Search for the cell housing the specified text and yield its [X, Y] center coordinate. 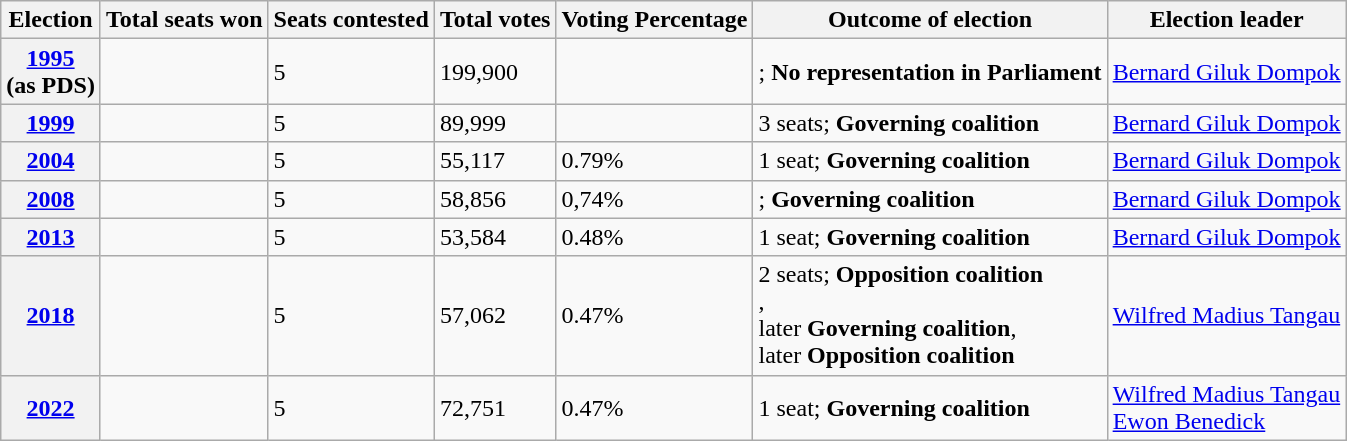
2022 [51, 408]
; Governing coalition [930, 199]
0.48% [654, 237]
3 seats; Governing coalition [930, 123]
Election leader [1226, 20]
Outcome of election [930, 20]
; No representation in Parliament [930, 72]
0.79% [654, 161]
Voting Percentage [654, 20]
2008 [51, 199]
89,999 [495, 123]
2013 [51, 237]
199,900 [495, 72]
Total votes [495, 20]
1999 [51, 123]
2004 [51, 161]
57,062 [495, 316]
Election [51, 20]
2 seats; Opposition coalition , later Governing coalition, later Opposition coalition [930, 316]
72,751 [495, 408]
0,74% [654, 199]
53,584 [495, 237]
55,117 [495, 161]
Total seats won [184, 20]
Wilfred Madius Tangau [1226, 316]
Seats contested [351, 20]
1995 (as PDS) [51, 72]
2018 [51, 316]
Wilfred Madius TangauEwon Benedick [1226, 408]
58,856 [495, 199]
